Detect which cell encompasses the target text, then output its [x, y] center coordinate. 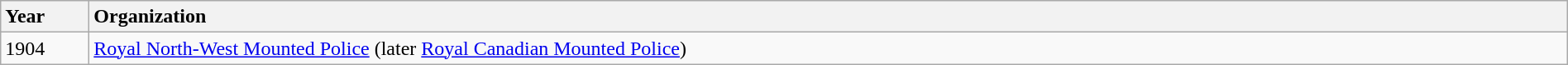
Year [45, 17]
1904 [45, 48]
Organization [829, 17]
Royal North-West Mounted Police (later Royal Canadian Mounted Police) [829, 48]
